Scan for the cell matching the given text and deliver its [X, Y] coordinate at center. 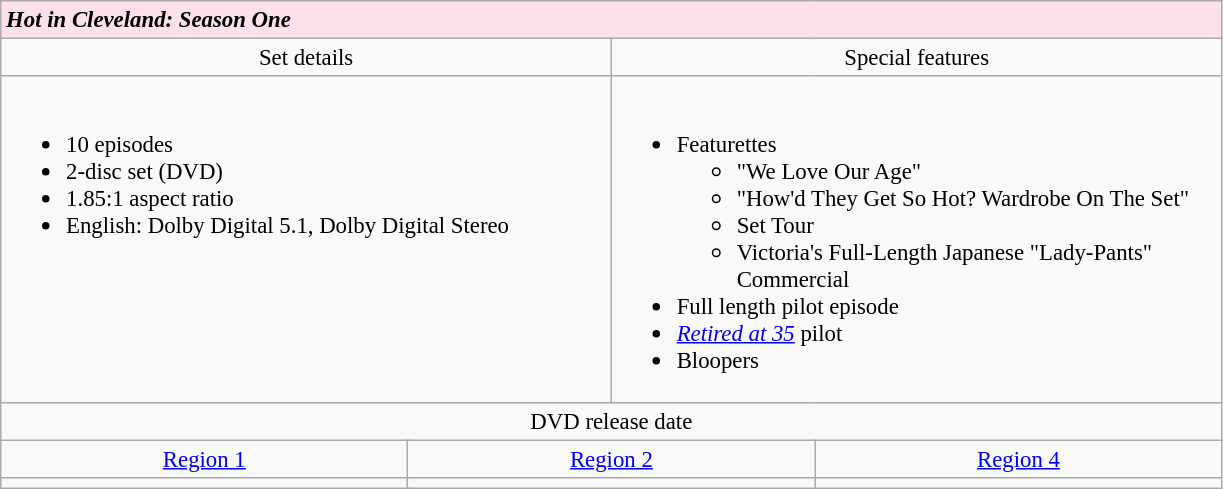
DVD release date [612, 421]
Hot in Cleveland: Season One [612, 20]
Set details [306, 58]
Region 2 [612, 459]
Region 1 [204, 459]
Region 4 [1018, 459]
Special features [916, 58]
10 episodes2-disc set (DVD)1.85:1 aspect ratioEnglish: Dolby Digital 5.1, Dolby Digital Stereo [306, 239]
